Return [X, Y] of the center of cell containing provided text 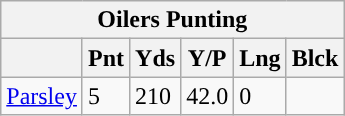
Pnt [106, 58]
5 [106, 96]
Lng [260, 58]
Y/P [208, 58]
Parsley [42, 96]
0 [260, 96]
Blck [315, 58]
Oilers Punting [172, 20]
Yds [156, 58]
42.0 [208, 96]
210 [156, 96]
